For the text-containing cell, return its midpoint in (X, Y) coordinate format. 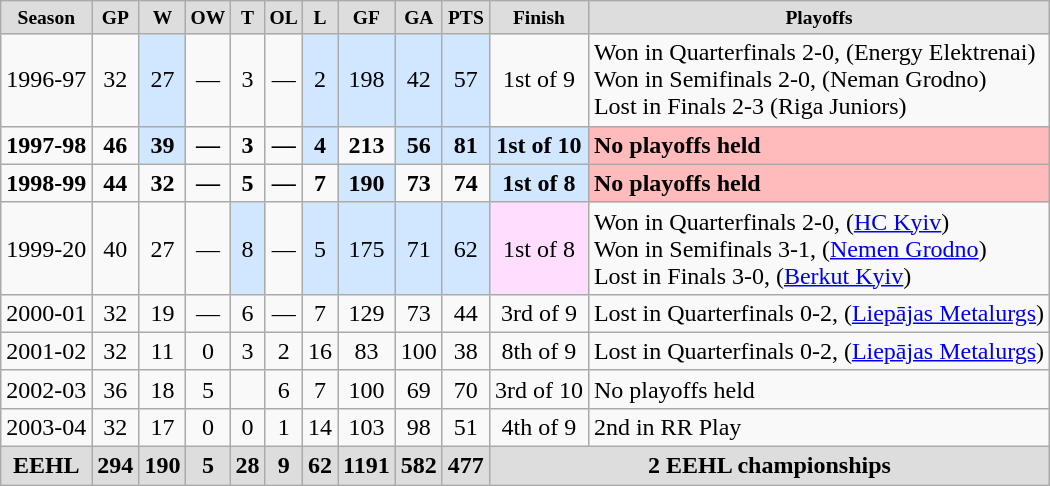
GA (418, 18)
70 (466, 389)
98 (418, 427)
1997-98 (46, 145)
Finish (538, 18)
2003-04 (46, 427)
2 EEHL championships (769, 466)
213 (367, 145)
19 (162, 313)
1st of 10 (538, 145)
OW (208, 18)
14 (320, 427)
1st of 9 (538, 80)
1996-97 (46, 80)
4th of 9 (538, 427)
GF (367, 18)
51 (466, 427)
2001-02 (46, 351)
2002-03 (46, 389)
1 (284, 427)
3rd of 10 (538, 389)
GP (116, 18)
294 (116, 466)
69 (418, 389)
W (162, 18)
9 (284, 466)
EEHL (46, 466)
3rd of 9 (538, 313)
175 (367, 248)
38 (466, 351)
103 (367, 427)
Playoffs (818, 18)
PTS (466, 18)
74 (466, 183)
477 (466, 466)
1999-20 (46, 248)
T (248, 18)
11 (162, 351)
8th of 9 (538, 351)
57 (466, 80)
582 (418, 466)
71 (418, 248)
39 (162, 145)
Won in Quarterfinals 2-0, (HC Kyiv) Won in Semifinals 3-1, (Nemen Grodno) Lost in Finals 3-0, (Berkut Kyiv) (818, 248)
8 (248, 248)
4 (320, 145)
36 (116, 389)
OL (284, 18)
56 (418, 145)
Won in Quarterfinals 2-0, (Energy Elektrenai) Won in Semifinals 2-0, (Neman Grodno) Lost in Finals 2-3 (Riga Juniors) (818, 80)
17 (162, 427)
28 (248, 466)
83 (367, 351)
1998-99 (46, 183)
1191 (367, 466)
40 (116, 248)
Season (46, 18)
81 (466, 145)
42 (418, 80)
L (320, 18)
16 (320, 351)
46 (116, 145)
198 (367, 80)
2000-01 (46, 313)
18 (162, 389)
129 (367, 313)
2nd in RR Play (818, 427)
